Identify which cell holds the provided text, then report its [X, Y] central coordinate. 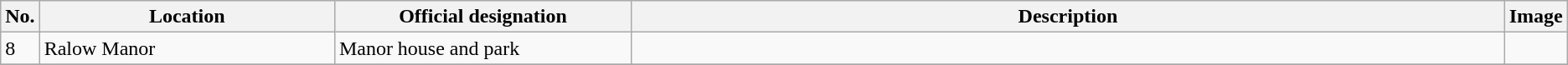
Manor house and park [482, 48]
Official designation [482, 17]
Location [187, 17]
Image [1536, 17]
8 [20, 48]
Description [1069, 17]
No. [20, 17]
Ralow Manor [187, 48]
